From the cell containing the given text, extract its center point as (x, y) coordinate. 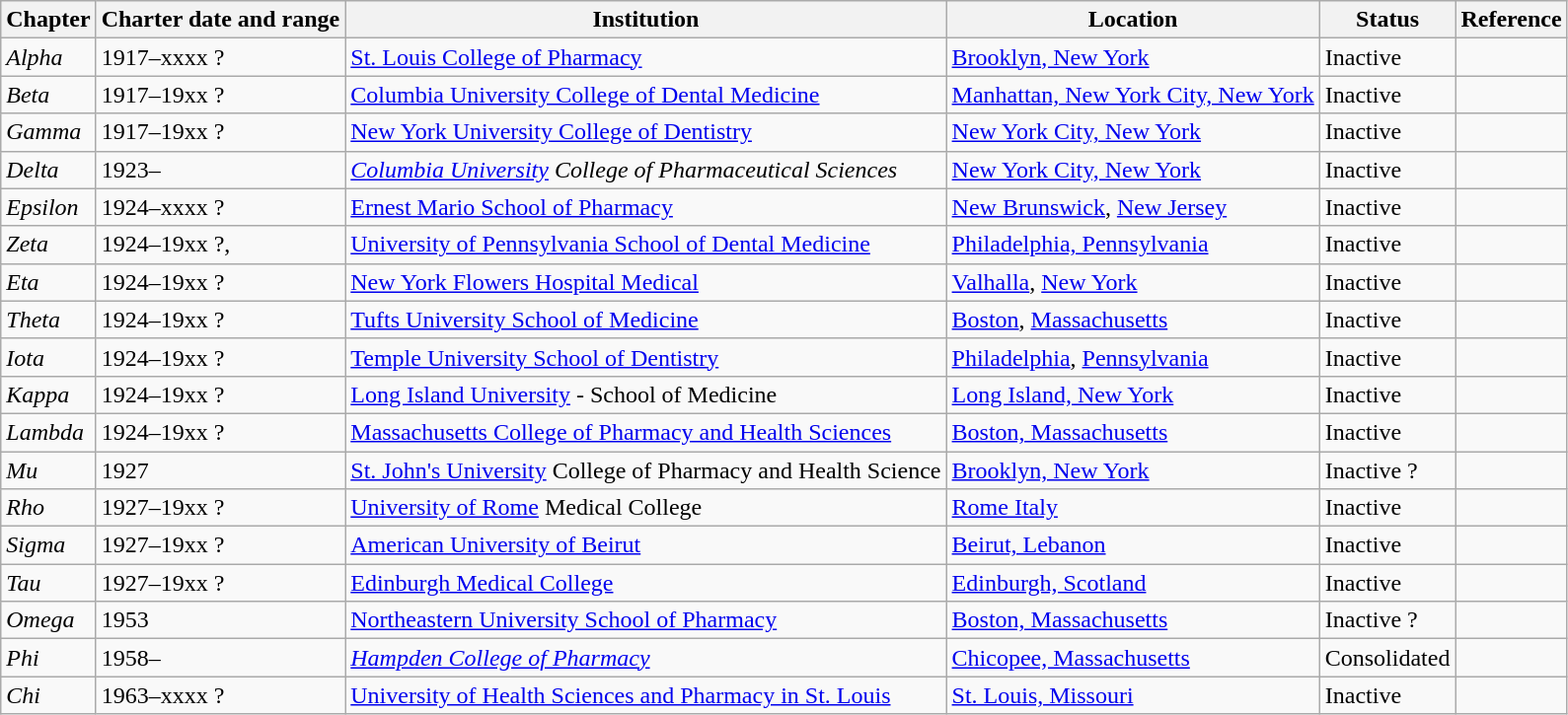
Charter date and range (221, 20)
Mu (48, 470)
Zeta (48, 245)
Sigma (48, 545)
Omega (48, 620)
New York Flowers Hospital Medical (645, 282)
Manhattan, New York City, New York (1133, 95)
University of Rome Medical College (645, 508)
Ernest Mario School of Pharmacy (645, 207)
Rho (48, 508)
New Brunswick, New Jersey (1133, 207)
St. John's University College of Pharmacy and Health Science (645, 470)
Columbia University College of Dental Medicine (645, 95)
Hampden College of Pharmacy (645, 658)
Location (1133, 20)
University of Health Sciences and Pharmacy in St. Louis (645, 695)
Theta (48, 320)
Chapter (48, 20)
Northeastern University School of Pharmacy (645, 620)
Chicopee, Massachusetts (1133, 658)
Phi (48, 658)
Kappa (48, 394)
Status (1387, 20)
Epsilon (48, 207)
1924–19xx ?, (221, 245)
1953 (221, 620)
St. Louis, Missouri (1133, 695)
Alpha (48, 57)
Valhalla, New York (1133, 282)
1963–xxxx ? (221, 695)
Rome Italy (1133, 508)
Consolidated (1387, 658)
Iota (48, 357)
New York University College of Dentistry (645, 132)
Edinburgh Medical College (645, 583)
American University of Beirut (645, 545)
Beirut, Lebanon (1133, 545)
St. Louis College of Pharmacy (645, 57)
Chi (48, 695)
Tufts University School of Medicine (645, 320)
Temple University School of Dentistry (645, 357)
Delta (48, 170)
1958– (221, 658)
1917–xxxx ? (221, 57)
Gamma (48, 132)
Reference (1512, 20)
University of Pennsylvania School of Dental Medicine (645, 245)
Eta (48, 282)
Beta (48, 95)
Tau (48, 583)
Columbia University College of Pharmaceutical Sciences (645, 170)
Institution (645, 20)
Massachusetts College of Pharmacy and Health Sciences (645, 432)
Long Island University - School of Medicine (645, 394)
1923– (221, 170)
1927 (221, 470)
Lambda (48, 432)
1924–xxxx ? (221, 207)
Edinburgh, Scotland (1133, 583)
Long Island, New York (1133, 394)
